For the text-containing cell, return its midpoint in [x, y] coordinate format. 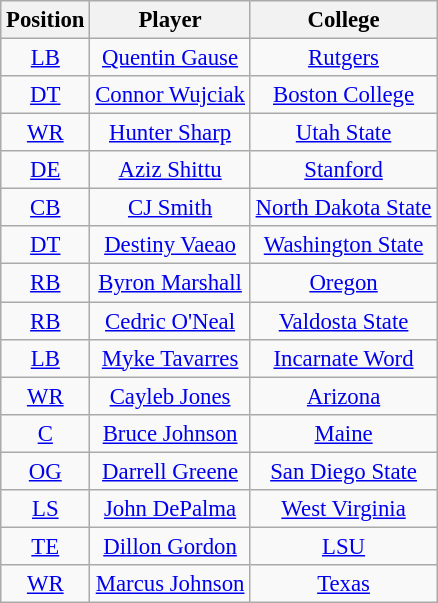
John DePalma [170, 509]
Cedric O'Neal [170, 321]
Oregon [343, 283]
TE [46, 546]
North Dakota State [343, 208]
Darrell Greene [170, 471]
Position [46, 20]
Dillon Gordon [170, 546]
Incarnate Word [343, 358]
LSU [343, 546]
Aziz Shittu [170, 170]
Byron Marshall [170, 283]
Bruce Johnson [170, 433]
Texas [343, 584]
West Virginia [343, 509]
C [46, 433]
Rutgers [343, 58]
Arizona [343, 396]
San Diego State [343, 471]
College [343, 20]
CJ Smith [170, 208]
Player [170, 20]
Connor Wujciak [170, 95]
CB [46, 208]
Destiny Vaeao [170, 245]
LS [46, 509]
OG [46, 471]
Marcus Johnson [170, 584]
Quentin Gause [170, 58]
Cayleb Jones [170, 396]
Stanford [343, 170]
Utah State [343, 133]
Maine [343, 433]
Valdosta State [343, 321]
Boston College [343, 95]
Washington State [343, 245]
DE [46, 170]
Hunter Sharp [170, 133]
Myke Tavarres [170, 358]
